Scan for the cell matching the given text and deliver its (X, Y) coordinate at center. 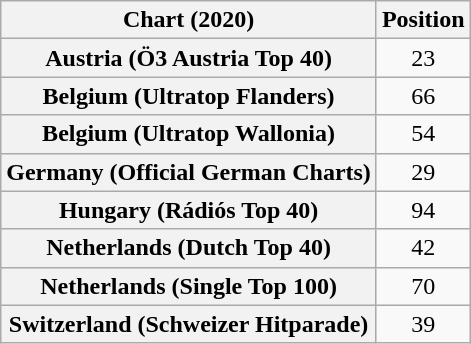
Belgium (Ultratop Flanders) (189, 96)
42 (423, 248)
29 (423, 172)
Chart (2020) (189, 20)
Austria (Ö3 Austria Top 40) (189, 58)
Hungary (Rádiós Top 40) (189, 210)
Switzerland (Schweizer Hitparade) (189, 324)
Position (423, 20)
54 (423, 134)
Netherlands (Dutch Top 40) (189, 248)
94 (423, 210)
Belgium (Ultratop Wallonia) (189, 134)
39 (423, 324)
Germany (Official German Charts) (189, 172)
23 (423, 58)
70 (423, 286)
66 (423, 96)
Netherlands (Single Top 100) (189, 286)
